Pinpoint the cell where the given text exists, returning its [X, Y] midpoint coordinate. 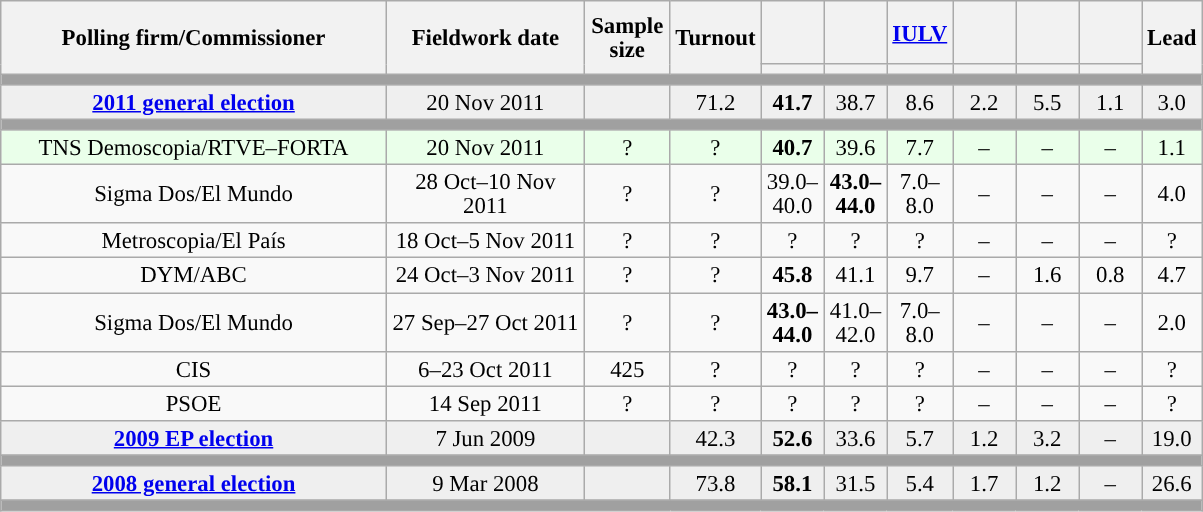
40.7 [792, 148]
Turnout [716, 38]
19.0 [1172, 438]
2011 general election [194, 102]
33.6 [856, 438]
28 Oct–10 Nov 2011 [485, 194]
CIS [194, 368]
52.6 [792, 438]
Lead [1172, 38]
41.7 [792, 102]
425 [627, 368]
5.4 [920, 484]
39.6 [856, 148]
2008 general election [194, 484]
5.7 [920, 438]
71.2 [716, 102]
4.7 [1172, 276]
26.6 [1172, 484]
3.0 [1172, 102]
2.0 [1172, 322]
58.1 [792, 484]
41.0–42.0 [856, 322]
7.7 [920, 148]
6–23 Oct 2011 [485, 368]
DYM/ABC [194, 276]
7 Jun 2009 [485, 438]
1.7 [984, 484]
73.8 [716, 484]
Sample size [627, 38]
TNS Demoscopia/RTVE–FORTA [194, 148]
Metroscopia/El País [194, 242]
45.8 [792, 276]
9.7 [920, 276]
18 Oct–5 Nov 2011 [485, 242]
4.0 [1172, 194]
2.2 [984, 102]
27 Sep–27 Oct 2011 [485, 322]
14 Sep 2011 [485, 404]
IULV [920, 32]
24 Oct–3 Nov 2011 [485, 276]
PSOE [194, 404]
8.6 [920, 102]
42.3 [716, 438]
3.2 [1048, 438]
5.5 [1048, 102]
31.5 [856, 484]
2009 EP election [194, 438]
1.6 [1048, 276]
9 Mar 2008 [485, 484]
38.7 [856, 102]
39.0–40.0 [792, 194]
Polling firm/Commissioner [194, 38]
41.1 [856, 276]
Fieldwork date [485, 38]
0.8 [1110, 276]
